Scan for the cell matching the given text and deliver its (x, y) coordinate at center. 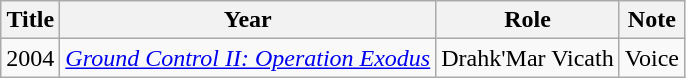
Note (652, 20)
Ground Control II: Operation Exodus (248, 58)
Drahk'Mar Vicath (528, 58)
2004 (30, 58)
Role (528, 20)
Year (248, 20)
Voice (652, 58)
Title (30, 20)
